For the text-containing cell, return its midpoint in [x, y] coordinate format. 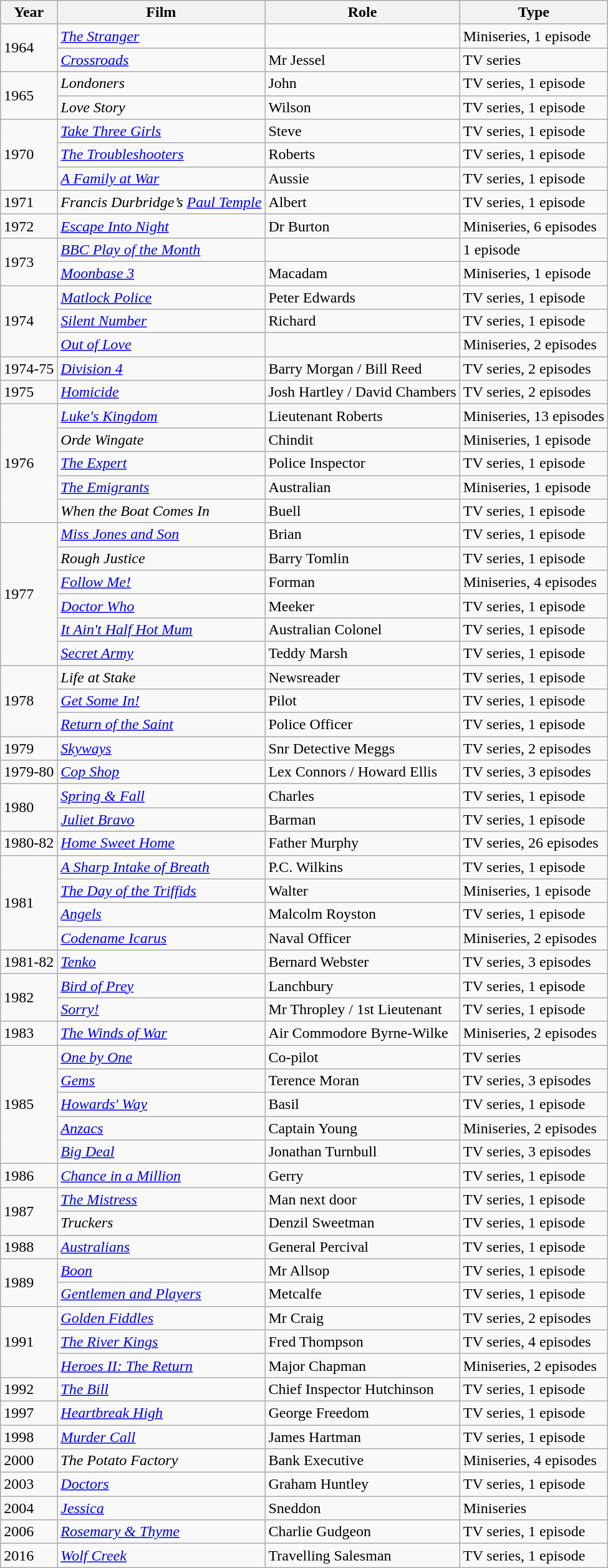
Bird of Prey [161, 985]
Gentlemen and Players [161, 1294]
Bank Executive [362, 1461]
Miniseries [534, 1508]
Fred Thompson [362, 1342]
Type [534, 12]
Life at Stake [161, 677]
Wilson [362, 107]
The Troubleshooters [161, 155]
Chindit [362, 440]
Richard [362, 321]
Out of Love [161, 345]
Codename Icarus [161, 938]
Londoners [161, 84]
Newsreader [362, 677]
Big Deal [161, 1152]
A Family at War [161, 178]
Albert [362, 202]
1970 [29, 155]
Murder Call [161, 1436]
Australian Colonel [362, 629]
Rosemary & Thyme [161, 1532]
When the Boat Comes In [161, 511]
1974 [29, 321]
1986 [29, 1176]
Charlie Gudgeon [362, 1532]
Spring & Fall [161, 796]
Peter Edwards [362, 298]
1988 [29, 1247]
It Ain't Half Hot Mum [161, 629]
Doctors [161, 1484]
Barry Morgan / Bill Reed [362, 369]
1980 [29, 808]
1978 [29, 700]
Snr Detective Meggs [362, 748]
1982 [29, 997]
Teddy Marsh [362, 653]
Cop Shop [161, 772]
The Stranger [161, 36]
Golden Fiddles [161, 1318]
Barman [362, 820]
Macadam [362, 273]
1972 [29, 226]
1977 [29, 594]
Role [362, 12]
Charles [362, 796]
Anzacs [161, 1128]
Truckers [161, 1223]
Rough Justice [161, 558]
Forman [362, 582]
Air Commodore Byrne-Wilke [362, 1033]
Heartbreak High [161, 1413]
P.C. Wilkins [362, 867]
Police Officer [362, 725]
1976 [29, 463]
Co-pilot [362, 1057]
Matlock Police [161, 298]
Division 4 [161, 369]
George Freedom [362, 1413]
Homicide [161, 392]
Skyways [161, 748]
Lanchbury [362, 985]
Howards' Way [161, 1105]
Man next door [362, 1199]
Aussie [362, 178]
Juliet Bravo [161, 820]
The Potato Factory [161, 1461]
2004 [29, 1508]
Police Inspector [362, 463]
Jessica [161, 1508]
General Percival [362, 1247]
Orde Wingate [161, 440]
1965 [29, 95]
Father Murphy [362, 843]
2016 [29, 1556]
Chance in a Million [161, 1176]
Terence Moran [362, 1081]
Pilot [362, 701]
1983 [29, 1033]
The Mistress [161, 1199]
BBC Play of the Month [161, 249]
Follow Me! [161, 582]
1997 [29, 1413]
Naval Officer [362, 938]
1991 [29, 1342]
1981 [29, 903]
Home Sweet Home [161, 843]
Mr Jessel [362, 60]
Barry Tomlin [362, 558]
Meeker [362, 606]
Jonathan Turnbull [362, 1152]
Luke's Kingdom [161, 416]
The Emigrants [161, 487]
Captain Young [362, 1128]
Josh Hartley / David Chambers [362, 392]
Heroes II: The Return [161, 1365]
Walter [362, 891]
Miniseries, 6 episodes [534, 226]
Doctor Who [161, 606]
Moonbase 3 [161, 273]
Gems [161, 1081]
A Sharp Intake of Breath [161, 867]
2000 [29, 1461]
Boon [161, 1270]
The Day of the Triffids [161, 891]
The Expert [161, 463]
Take Three Girls [161, 131]
Year [29, 12]
TV series, 26 episodes [534, 843]
Buell [362, 511]
1964 [29, 48]
Bernard Webster [362, 962]
Sorry! [161, 1009]
2006 [29, 1532]
Silent Number [161, 321]
Secret Army [161, 653]
1979 [29, 748]
Francis Durbridge’s Paul Temple [161, 202]
1974-75 [29, 369]
Graham Huntley [362, 1484]
Mr Craig [362, 1318]
Escape Into Night [161, 226]
Tenko [161, 962]
Brian [362, 535]
1981-82 [29, 962]
Sneddon [362, 1508]
TV series, 4 episodes [534, 1342]
Australian [362, 487]
John [362, 84]
1979-80 [29, 772]
Return of the Saint [161, 725]
1985 [29, 1105]
Travelling Salesman [362, 1556]
Miss Jones and Son [161, 535]
1987 [29, 1211]
Roberts [362, 155]
Steve [362, 131]
Wolf Creek [161, 1556]
Mr Allsop [362, 1270]
Australians [161, 1247]
1 episode [534, 249]
1971 [29, 202]
Film [161, 12]
Major Chapman [362, 1365]
Love Story [161, 107]
1980-82 [29, 843]
Crossroads [161, 60]
Dr Burton [362, 226]
Gerry [362, 1176]
Chief Inspector Hutchinson [362, 1389]
1989 [29, 1282]
Denzil Sweetman [362, 1223]
Basil [362, 1105]
The Winds of War [161, 1033]
Lex Connors / Howard Ellis [362, 772]
1998 [29, 1436]
James Hartman [362, 1436]
Lieutenant Roberts [362, 416]
The Bill [161, 1389]
Angels [161, 914]
1973 [29, 261]
1992 [29, 1389]
Mr Thropley / 1st Lieutenant [362, 1009]
Get Some In! [161, 701]
Malcolm Royston [362, 914]
The River Kings [161, 1342]
One by One [161, 1057]
1975 [29, 392]
Miniseries, 13 episodes [534, 416]
2003 [29, 1484]
Metcalfe [362, 1294]
